From the cell containing the given text, extract its center point as (X, Y) coordinate. 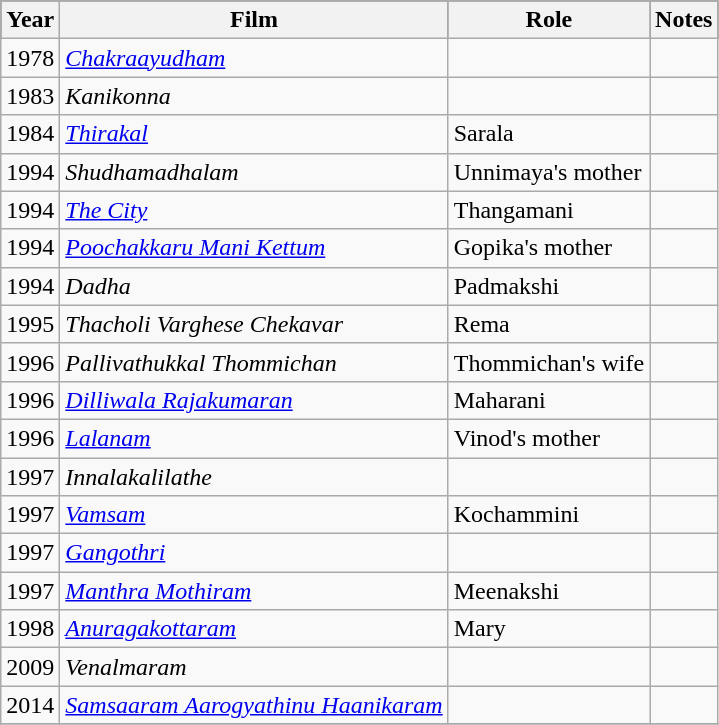
Padmakshi (548, 286)
Notes (684, 20)
Pallivathukkal Thommichan (254, 362)
Dilliwala Rajakumaran (254, 400)
Year (30, 20)
Kanikonna (254, 96)
Meenakshi (548, 591)
Lalanam (254, 438)
Thommichan's wife (548, 362)
1984 (30, 134)
Thangamani (548, 210)
Gangothri (254, 553)
Thirakal (254, 134)
Mary (548, 629)
Unnimaya's mother (548, 172)
Maharani (548, 400)
2014 (30, 705)
2009 (30, 667)
1995 (30, 324)
Shudhamadhalam (254, 172)
Anuragakottaram (254, 629)
Sarala (548, 134)
Venalmaram (254, 667)
Innalakalilathe (254, 477)
Poochakkaru Mani Kettum (254, 248)
Vamsam (254, 515)
Kochammini (548, 515)
1983 (30, 96)
Dadha (254, 286)
Rema (548, 324)
Chakraayudham (254, 58)
Gopika's mother (548, 248)
The City (254, 210)
Manthra Mothiram (254, 591)
Thacholi Varghese Chekavar (254, 324)
Vinod's mother (548, 438)
1998 (30, 629)
1978 (30, 58)
Film (254, 20)
Role (548, 20)
Samsaaram Aarogyathinu Haanikaram (254, 705)
